Locate the cell with the specified text and output its (x, y) center coordinate. 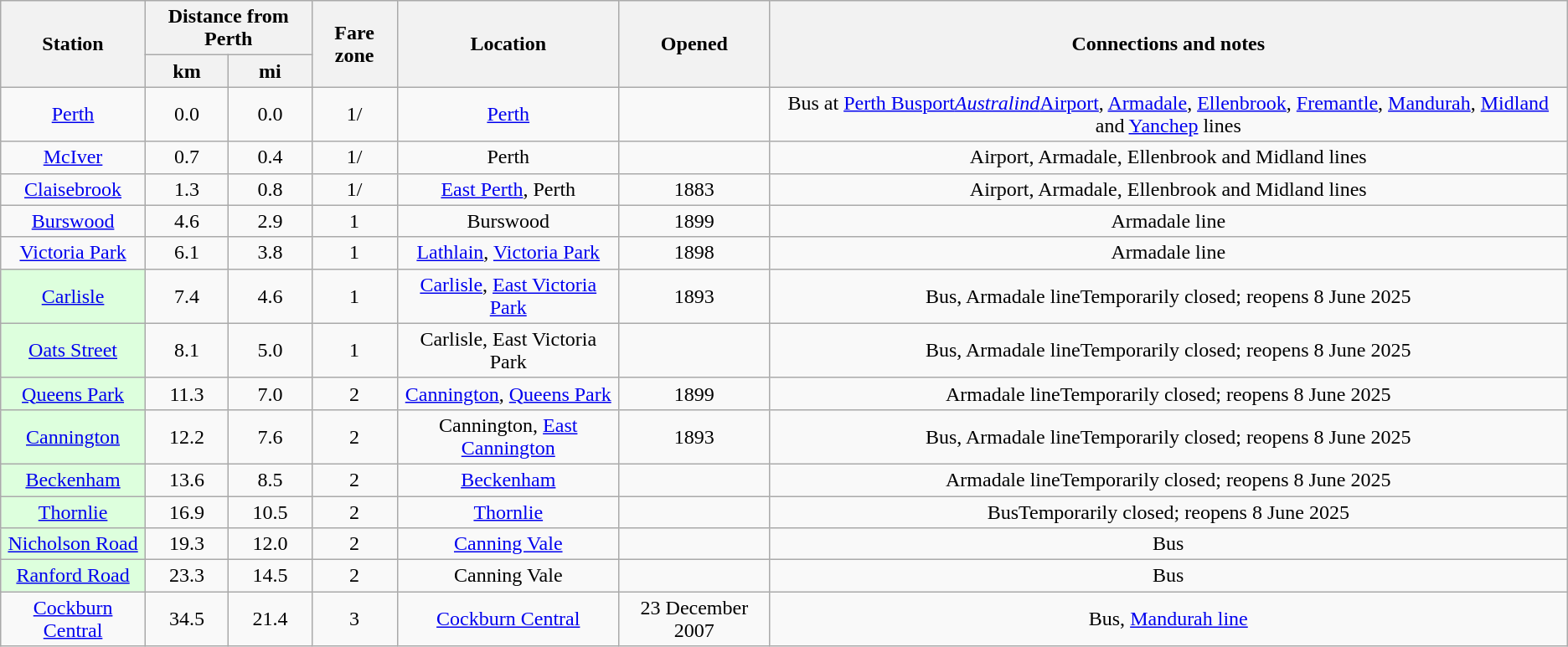
Distance from Perth (228, 28)
Cannington, East Cannington (508, 437)
East Perth, Perth (508, 189)
Ranford Road (74, 576)
11.3 (186, 393)
23 December 2007 (694, 619)
7.0 (270, 393)
34.5 (186, 619)
23.3 (186, 576)
0.7 (186, 157)
Queens Park (74, 393)
Connections and notes (1168, 44)
Oats Street (74, 350)
5.0 (270, 350)
1898 (694, 253)
19.3 (186, 544)
12.0 (270, 544)
Cannington, Queens Park (508, 393)
3 (354, 619)
16.9 (186, 511)
mi (270, 71)
7.4 (186, 296)
12.2 (186, 437)
Station (74, 44)
21.4 (270, 619)
10.5 (270, 511)
Carlisle (74, 296)
Claisebrook (74, 189)
6.1 (186, 253)
Opened (694, 44)
Nicholson Road (74, 544)
km (186, 71)
13.6 (186, 480)
8.1 (186, 350)
1883 (694, 189)
Bus, Mandurah line (1168, 619)
14.5 (270, 576)
2.9 (270, 221)
Victoria Park (74, 253)
1.3 (186, 189)
Bus at Perth BusportAustralindAirport, Armadale, Ellenbrook, Fremantle, Mandurah, Midland and Yanchep lines (1168, 114)
8.5 (270, 480)
Lathlain, Victoria Park (508, 253)
0.8 (270, 189)
3.8 (270, 253)
7.6 (270, 437)
Cannington (74, 437)
Location (508, 44)
McIver (74, 157)
BusTemporarily closed; reopens 8 June 2025 (1168, 511)
0.4 (270, 157)
Fare zone (354, 44)
